Pinpoint the cell where the given text exists, returning its (x, y) midpoint coordinate. 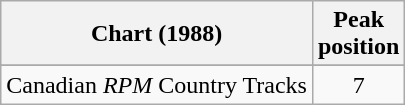
Chart (1988) (157, 34)
Canadian RPM Country Tracks (157, 85)
7 (358, 85)
Peakposition (358, 34)
